Capture the cell that displays the provided text and extract its (x, y) central coordinate. 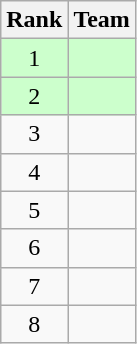
1 (34, 58)
5 (34, 210)
7 (34, 286)
6 (34, 248)
8 (34, 324)
Team (102, 20)
4 (34, 172)
Rank (34, 20)
3 (34, 134)
2 (34, 96)
